Pinpoint the cell where the given text exists, returning its (x, y) midpoint coordinate. 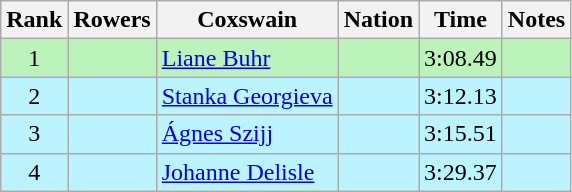
Nation (378, 20)
3:29.37 (461, 172)
Stanka Georgieva (247, 96)
Time (461, 20)
Rank (34, 20)
4 (34, 172)
Notes (536, 20)
2 (34, 96)
3:15.51 (461, 134)
Coxswain (247, 20)
3:12.13 (461, 96)
Johanne Delisle (247, 172)
Liane Buhr (247, 58)
3 (34, 134)
Rowers (112, 20)
Ágnes Szijj (247, 134)
3:08.49 (461, 58)
1 (34, 58)
